Detect which cell encompasses the target text, then output its [x, y] center coordinate. 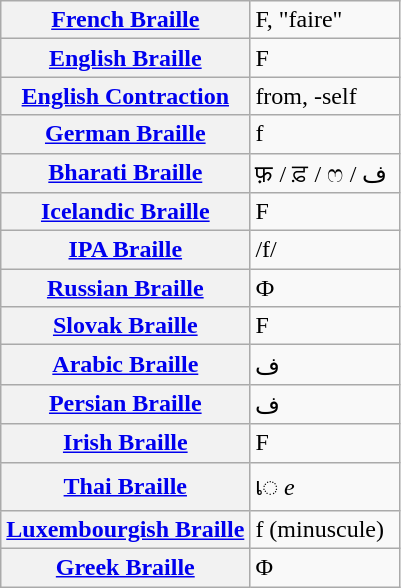
French Braille [126, 20]
f (minuscule) [325, 530]
Greek Braille [126, 568]
Persian Braille [126, 404]
Luxembourgish Braille [126, 530]
Slovak Braille [126, 326]
เ◌ e [325, 486]
Icelandic Braille [126, 212]
Φ [325, 568]
English Braille [126, 58]
from, -self [325, 96]
Thai Braille [126, 486]
German Braille [126, 134]
English Contraction [126, 96]
IPA Braille [126, 250]
f [325, 134]
F, "faire" [325, 20]
फ़ / ਫ਼ / ෆ / ف ‎ [325, 173]
Ф [325, 288]
Arabic Braille [126, 365]
Irish Braille [126, 443]
Russian Braille [126, 288]
/f/ [325, 250]
Bharati Braille [126, 173]
